For the text-containing cell, return its midpoint in [X, Y] coordinate format. 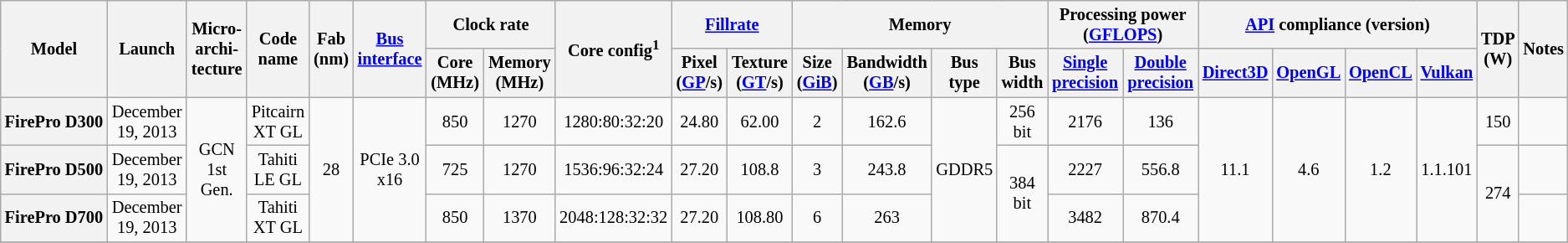
API compliance (version) [1338, 24]
1280:80:32:20 [614, 121]
Bus type [964, 73]
725 [455, 169]
2227 [1085, 169]
6 [816, 218]
Processing power(GFLOPS) [1123, 24]
1.1.101 [1447, 169]
556.8 [1161, 169]
3482 [1085, 218]
2176 [1085, 121]
28 [331, 169]
Pitcairn XT GL [278, 121]
263 [887, 218]
GDDR5 [964, 169]
870.4 [1161, 218]
Micro-archi-tecture [217, 49]
Tahiti LE GL [278, 169]
1536:96:32:24 [614, 169]
Pixel (GP/s) [699, 73]
4.6 [1308, 169]
1370 [519, 218]
62.00 [759, 121]
256 bit [1022, 121]
Fab (nm) [331, 49]
2048:128:32:32 [614, 218]
1.2 [1381, 169]
108.8 [759, 169]
FirePro D500 [54, 169]
Core (MHz) [455, 73]
Bus interface [390, 49]
FirePro D300 [54, 121]
Single precision [1085, 73]
Size (GiB) [816, 73]
Notes [1544, 49]
274 [1498, 193]
24.80 [699, 121]
Model [54, 49]
108.80 [759, 218]
136 [1161, 121]
Core config1 [614, 49]
PCIe 3.0 x16 [390, 169]
OpenGL [1308, 73]
Launch [147, 49]
2 [816, 121]
Fillrate [732, 24]
Clock rate [491, 24]
162.6 [887, 121]
243.8 [887, 169]
Double precision [1161, 73]
Direct3D [1236, 73]
Tahiti XT GL [278, 218]
150 [1498, 121]
Bus width [1022, 73]
TDP (W) [1498, 49]
Memory [920, 24]
Code name [278, 49]
Memory (MHz) [519, 73]
3 [816, 169]
Bandwidth (GB/s) [887, 73]
Vulkan [1447, 73]
11.1 [1236, 169]
OpenCL [1381, 73]
GCN 1st Gen. [217, 169]
Texture (GT/s) [759, 73]
FirePro D700 [54, 218]
384 bit [1022, 193]
